Capture the cell that displays the provided text and extract its [x, y] central coordinate. 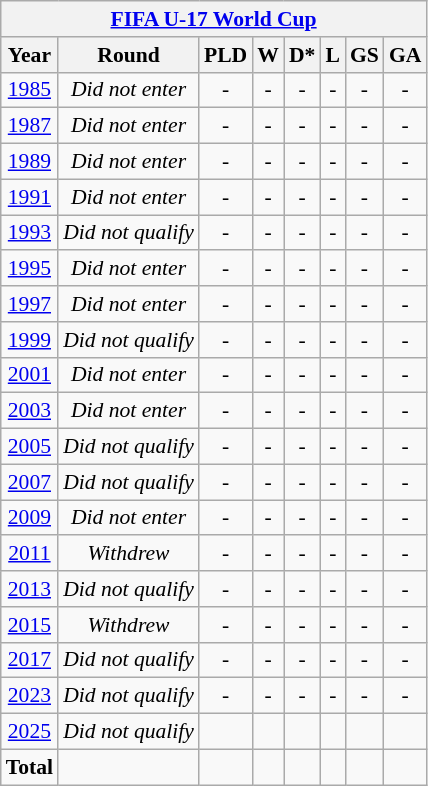
2025 [30, 732]
Round [128, 55]
GS [364, 55]
Total [30, 767]
1993 [30, 233]
2005 [30, 447]
1991 [30, 197]
2001 [30, 375]
1995 [30, 269]
L [332, 55]
2003 [30, 411]
2015 [30, 625]
2011 [30, 554]
GA [406, 55]
D* [302, 55]
PLD [226, 55]
FIFA U-17 World Cup [214, 19]
W [268, 55]
1999 [30, 340]
2017 [30, 660]
Year [30, 55]
2009 [30, 518]
2007 [30, 482]
1997 [30, 304]
2013 [30, 589]
1985 [30, 90]
1989 [30, 162]
2023 [30, 696]
1987 [30, 126]
